Identify which cell holds the provided text, then report its (x, y) central coordinate. 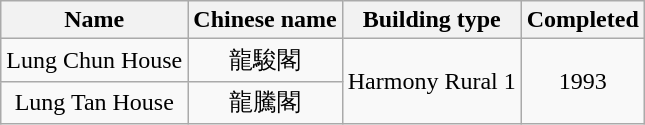
龍騰閣 (265, 102)
Chinese name (265, 20)
1993 (582, 82)
Completed (582, 20)
Lung Chun House (94, 60)
Building type (432, 20)
Name (94, 20)
Lung Tan House (94, 102)
Harmony Rural 1 (432, 82)
龍駿閣 (265, 60)
